Locate the cell with the specified text and output its [X, Y] center coordinate. 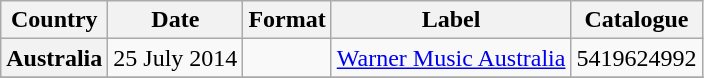
25 July 2014 [176, 58]
Format [287, 20]
Australia [54, 58]
Catalogue [636, 20]
Label [451, 20]
Warner Music Australia [451, 58]
Country [54, 20]
Date [176, 20]
5419624992 [636, 58]
